Scan for the cell matching the given text and deliver its [x, y] coordinate at center. 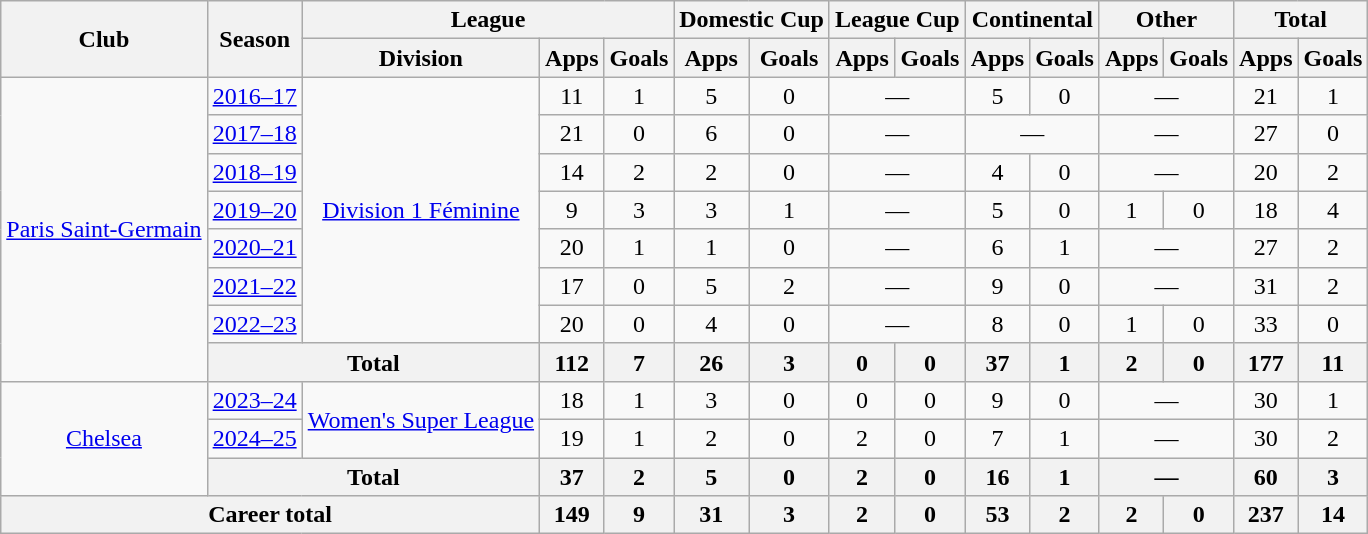
League [488, 20]
237 [1266, 515]
16 [997, 477]
2021–22 [254, 286]
2019–20 [254, 210]
Continental [1032, 20]
Career total [270, 515]
112 [572, 362]
Paris Saint-Germain [104, 229]
League Cup [897, 20]
2023–24 [254, 400]
Division [420, 58]
Club [104, 39]
Women's Super League [420, 419]
Chelsea [104, 438]
Other [1166, 20]
Domestic Cup [752, 20]
2016–17 [254, 96]
53 [997, 515]
26 [712, 362]
149 [572, 515]
177 [1266, 362]
2020–21 [254, 248]
2017–18 [254, 134]
17 [572, 286]
60 [1266, 477]
Division 1 Féminine [420, 210]
19 [572, 438]
2022–23 [254, 324]
Season [254, 39]
33 [1266, 324]
8 [997, 324]
2018–19 [254, 172]
2024–25 [254, 438]
